Return the [X, Y] coordinate for the center point of the cell that contains the specified text.  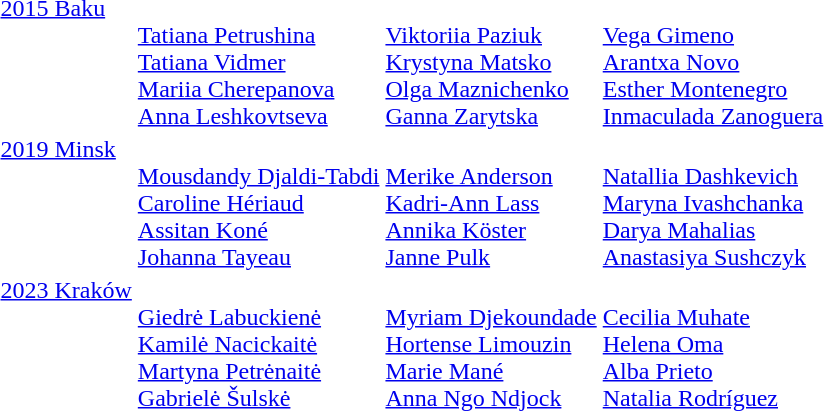
Merike AndersonKadri-Ann LassAnnika KösterJanne Pulk [491, 203]
Mousdandy Djaldi-TabdiCaroline HériaudAssitan KonéJohanna Tayeau [258, 203]
